Identify which cell holds the provided text, then report its [X, Y] central coordinate. 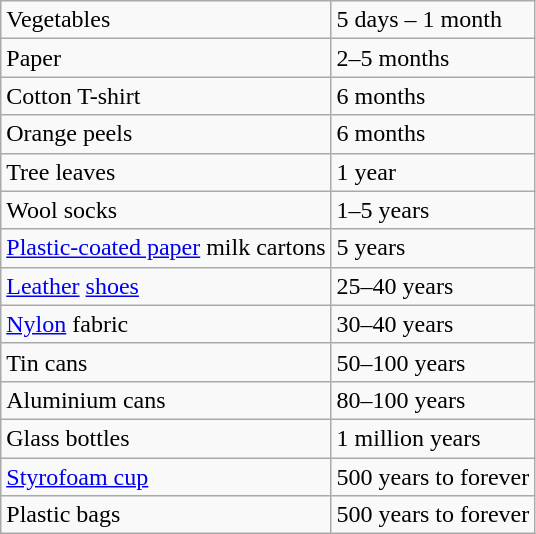
Paper [166, 58]
Tree leaves [166, 172]
5 years [433, 248]
Plastic-coated paper milk cartons [166, 248]
Wool socks [166, 210]
30–40 years [433, 324]
Orange peels [166, 134]
Glass bottles [166, 438]
1–5 years [433, 210]
Tin cans [166, 362]
1 million years [433, 438]
Plastic bags [166, 515]
Cotton T-shirt [166, 96]
Vegetables [166, 20]
Aluminium cans [166, 400]
50–100 years [433, 362]
Styrofoam cup [166, 477]
Nylon fabric [166, 324]
25–40 years [433, 286]
5 days – 1 month [433, 20]
80–100 years [433, 400]
1 year [433, 172]
Leather shoes [166, 286]
2–5 months [433, 58]
